Locate the cell with the specified text and output its (X, Y) center coordinate. 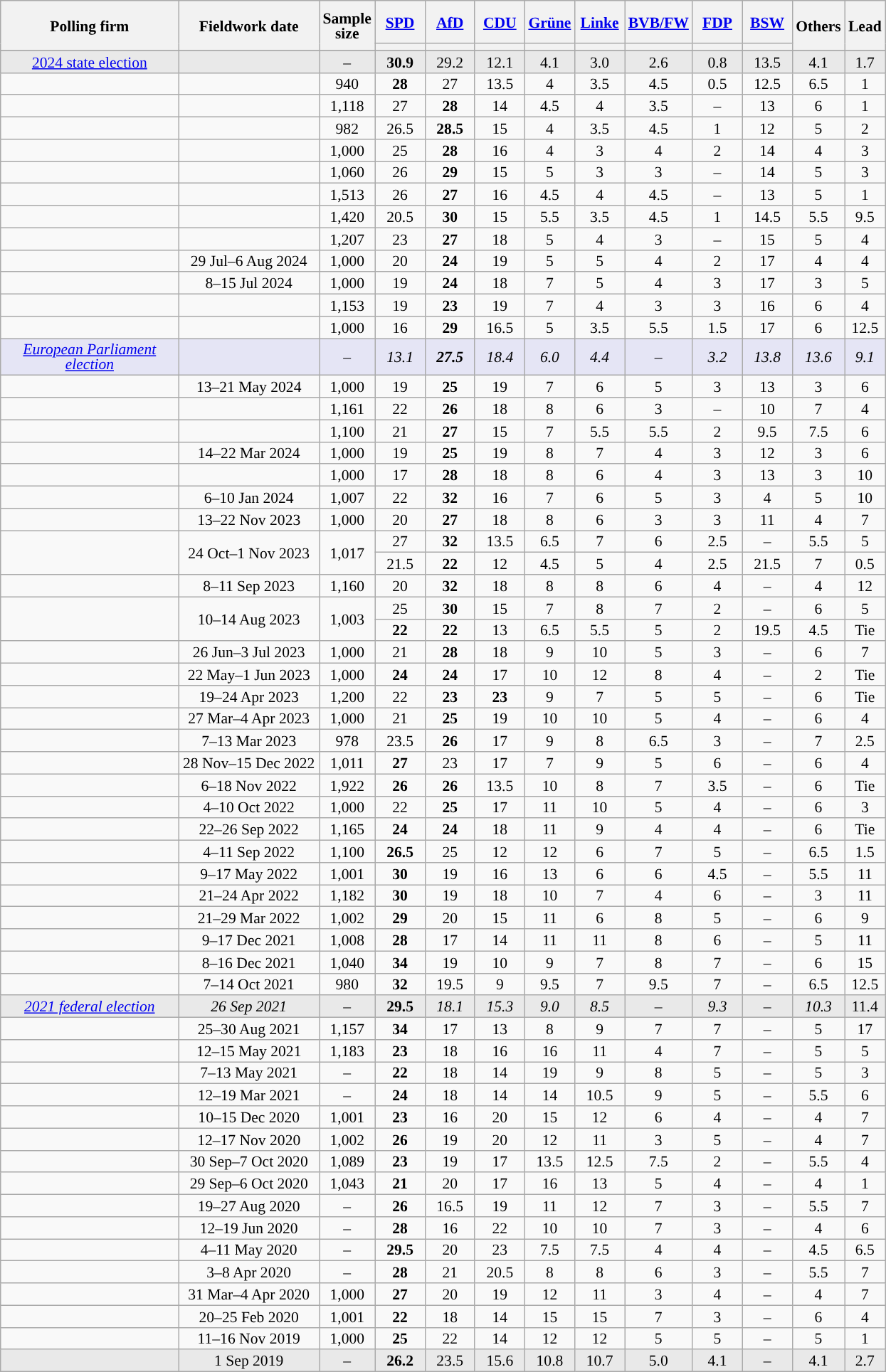
18.4 (500, 357)
9.3 (717, 1007)
19–27 Aug 2020 (249, 1206)
Polling firm (90, 26)
14.5 (767, 216)
21–29 Mar 2022 (249, 918)
1,157 (347, 1028)
1,183 (347, 1051)
1,153 (347, 306)
24 Oct–1 Nov 2023 (249, 553)
1,922 (347, 785)
22 May–1 Jun 2023 (249, 674)
6.0 (549, 357)
4–11 Sep 2022 (249, 852)
7–14 Oct 2021 (249, 984)
2024 state election (90, 61)
1.7 (865, 61)
7–13 May 2021 (249, 1073)
9.1 (865, 357)
26.2 (400, 1361)
22–26 Sep 2022 (249, 829)
29.2 (450, 61)
10–14 Aug 2023 (249, 619)
30 Sep–7 Oct 2020 (249, 1161)
1,160 (347, 586)
28 Nov–15 Dec 2022 (249, 762)
6–10 Jan 2024 (249, 498)
BVB/FW (659, 22)
15.3 (500, 1007)
8.5 (599, 1007)
Linke (599, 22)
1,008 (347, 940)
SPD (400, 22)
Fieldwork date (249, 26)
8–15 Jul 2024 (249, 283)
AfD (450, 22)
1,043 (347, 1184)
10.7 (599, 1361)
1,011 (347, 762)
11.4 (865, 1007)
9–17 May 2022 (249, 873)
13.6 (818, 357)
1,060 (347, 172)
4–10 Oct 2022 (249, 807)
Others (818, 26)
5.0 (659, 1361)
1,017 (347, 553)
12–15 May 2021 (249, 1051)
1 Sep 2019 (249, 1361)
12–17 Nov 2020 (249, 1139)
1,207 (347, 239)
1,007 (347, 498)
FDP (717, 22)
31 Mar–4 Apr 2020 (249, 1294)
29 Sep–6 Oct 2020 (249, 1184)
940 (347, 84)
13.1 (400, 357)
BSW (767, 22)
2021 federal election (90, 1007)
0.8 (717, 61)
26 Sep 2021 (249, 1007)
27.5 (450, 357)
29 Jul–6 Aug 2024 (249, 260)
9.0 (549, 1007)
4–11 May 2020 (249, 1250)
Lead (865, 26)
8–16 Dec 2021 (249, 962)
9–17 Dec 2021 (249, 940)
1,003 (347, 619)
European Parliament election (90, 357)
982 (347, 128)
27 Mar–4 Apr 2023 (249, 718)
19–24 Apr 2023 (249, 697)
14–22 Mar 2024 (249, 452)
18.1 (450, 1007)
10.3 (818, 1007)
13.8 (767, 357)
2.7 (865, 1361)
980 (347, 984)
25–30 Aug 2021 (249, 1028)
26 Jun–3 Jul 2023 (249, 653)
Samplesize (347, 26)
7–13 Mar 2023 (249, 741)
CDU (500, 22)
3.0 (599, 61)
30.9 (400, 61)
4.4 (599, 357)
15.6 (500, 1361)
20–25 Feb 2020 (249, 1316)
12.1 (500, 61)
21–24 Apr 2022 (249, 896)
1,182 (347, 896)
1,420 (347, 216)
978 (347, 741)
1,165 (347, 829)
12–19 Jun 2020 (249, 1228)
8–11 Sep 2023 (249, 586)
1,089 (347, 1161)
1,118 (347, 107)
13–21 May 2024 (249, 387)
13–22 Nov 2023 (249, 519)
10.5 (599, 1095)
3.2 (717, 357)
10–15 Dec 2020 (249, 1117)
11–16 Nov 2019 (249, 1339)
1,161 (347, 408)
10.8 (549, 1361)
3–8 Apr 2020 (249, 1272)
12–19 Mar 2021 (249, 1095)
1,513 (347, 195)
28.5 (450, 128)
6–18 Nov 2022 (249, 785)
Grüne (549, 22)
2.6 (659, 61)
1,040 (347, 962)
1,200 (347, 697)
